Provide the [X, Y] coordinate of the cell's center where the given text is located.  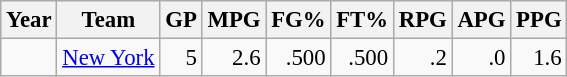
5 [181, 58]
GP [181, 20]
2.6 [234, 58]
MPG [234, 20]
.0 [482, 58]
.2 [422, 58]
Year [29, 20]
FT% [362, 20]
APG [482, 20]
FG% [298, 20]
New York [108, 58]
RPG [422, 20]
1.6 [539, 58]
Team [108, 20]
PPG [539, 20]
